Detect which cell encompasses the target text, then output its (X, Y) center coordinate. 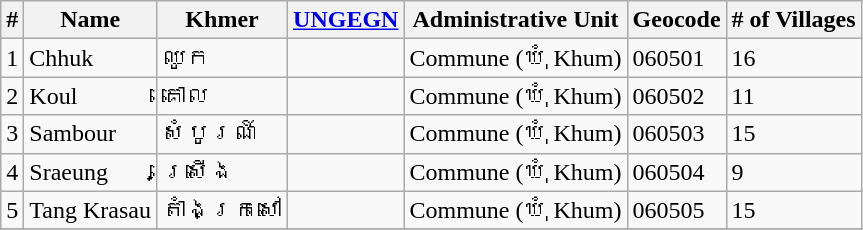
Khmer (222, 20)
Chhuk (90, 58)
11 (794, 96)
060505 (676, 210)
2 (12, 96)
060501 (676, 58)
060502 (676, 96)
060503 (676, 134)
4 (12, 172)
ស្រើង (222, 172)
UNGEGN (346, 20)
060504 (676, 172)
16 (794, 58)
Geocode (676, 20)
គោល (222, 96)
ឈូក (222, 58)
3 (12, 134)
1 (12, 58)
Administrative Unit (516, 20)
សំបូរណ៍ (222, 134)
តាំងក្រសៅ (222, 210)
Tang Krasau (90, 210)
9 (794, 172)
# (12, 20)
Sambour (90, 134)
Sraeung (90, 172)
# of Villages (794, 20)
Name (90, 20)
5 (12, 210)
Koul (90, 96)
